Provide the (X, Y) coordinate of the cell's center where the given text is located.  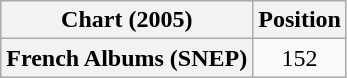
152 (300, 58)
Position (300, 20)
Chart (2005) (127, 20)
French Albums (SNEP) (127, 58)
